Search for the cell housing the specified text and yield its [X, Y] center coordinate. 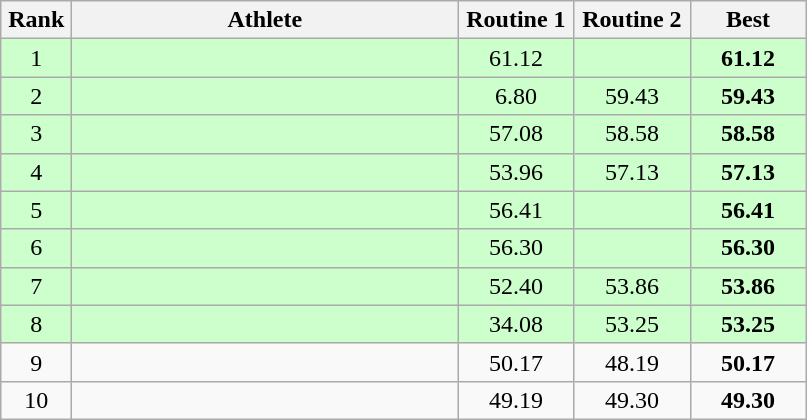
52.40 [516, 286]
7 [36, 286]
6 [36, 248]
57.08 [516, 134]
2 [36, 96]
1 [36, 58]
Routine 2 [632, 20]
10 [36, 400]
9 [36, 362]
8 [36, 324]
49.19 [516, 400]
5 [36, 210]
48.19 [632, 362]
3 [36, 134]
Rank [36, 20]
Athlete [265, 20]
6.80 [516, 96]
Routine 1 [516, 20]
Best [748, 20]
53.96 [516, 172]
4 [36, 172]
34.08 [516, 324]
